For the text-containing cell, return its midpoint in [X, Y] coordinate format. 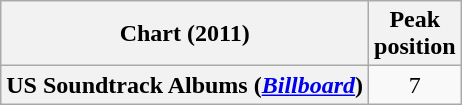
Chart (2011) [185, 34]
Peakposition [415, 34]
US Soundtrack Albums (Billboard) [185, 85]
7 [415, 85]
